Detect which cell encompasses the target text, then output its [X, Y] center coordinate. 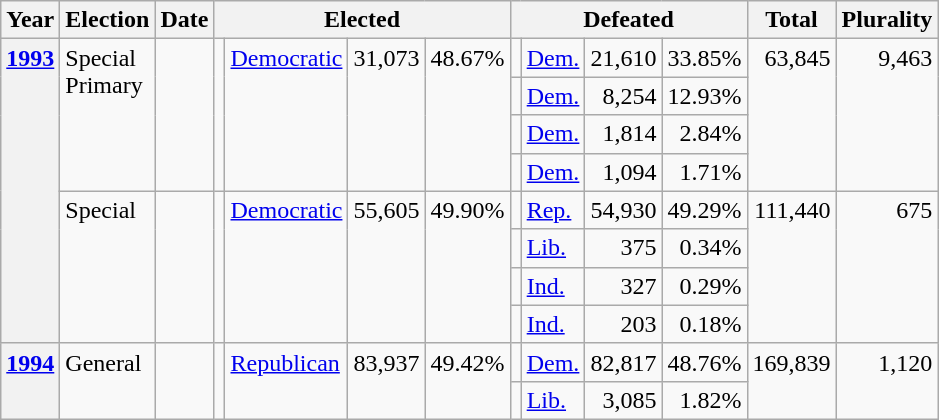
327 [624, 286]
83,937 [386, 381]
111,440 [792, 267]
33.85% [704, 58]
Elected [362, 20]
Rep. [553, 210]
Election [108, 20]
1994 [30, 381]
Year [30, 20]
0.34% [704, 248]
1,094 [624, 172]
Defeated [628, 20]
82,817 [624, 362]
Total [792, 20]
375 [624, 248]
1993 [30, 191]
48.67% [468, 115]
1,814 [624, 134]
31,073 [386, 115]
21,610 [624, 58]
8,254 [624, 96]
55,605 [386, 267]
Special [108, 267]
2.84% [704, 134]
49.42% [468, 381]
3,085 [624, 400]
0.18% [704, 324]
203 [624, 324]
SpecialPrimary [108, 115]
49.90% [468, 267]
1,120 [887, 381]
0.29% [704, 286]
Republican [286, 381]
48.76% [704, 362]
63,845 [792, 115]
54,930 [624, 210]
49.29% [704, 210]
9,463 [887, 115]
1.71% [704, 172]
675 [887, 267]
Date [184, 20]
Plurality [887, 20]
General [108, 381]
12.93% [704, 96]
169,839 [792, 381]
1.82% [704, 400]
